Locate the cell with the specified text and output its (x, y) center coordinate. 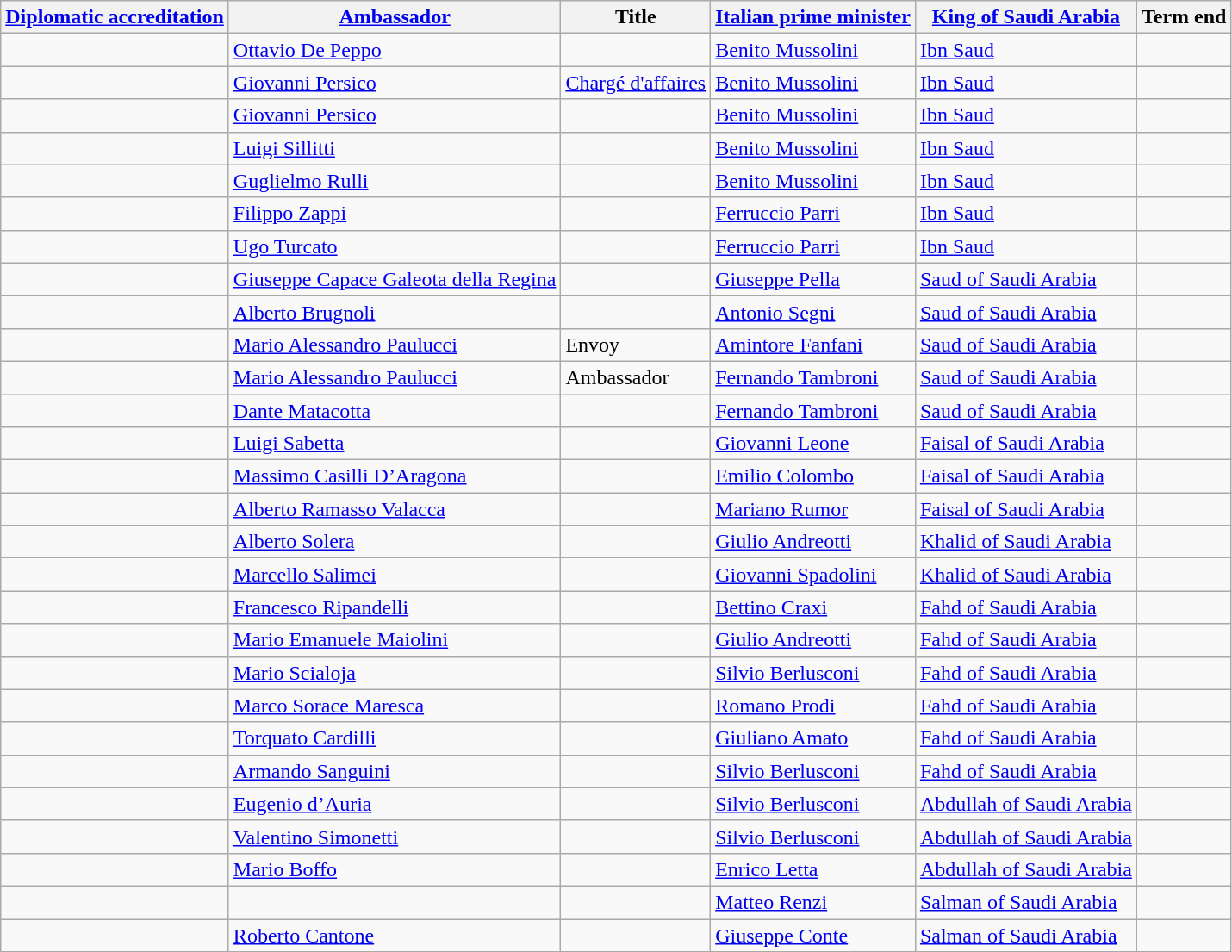
Enrico Letta (813, 869)
Alberto Brugnoli (395, 312)
Giuseppe Capace Galeota della Regina (395, 279)
Filippo Zappi (395, 214)
Title (636, 17)
Giovanni Spadolini (813, 575)
Mario Emanuele Maiolini (395, 640)
Emilio Colombo (813, 476)
Armando Sanguini (395, 771)
Luigi Sabetta (395, 444)
Ottavio De Peppo (395, 50)
Marcello Salimei (395, 575)
Giuseppe Pella (813, 279)
Amintore Fanfani (813, 345)
Italian prime minister (813, 17)
Envoy (636, 345)
Chargé d'affaires (636, 83)
Eugenio d’Auria (395, 804)
Roberto Cantone (395, 935)
Giovanni Leone (813, 444)
Mario Boffo (395, 869)
Mariano Rumor (813, 509)
Antonio Segni (813, 312)
Giuseppe Conte (813, 935)
Giuliano Amato (813, 738)
Alberto Ramasso Valacca (395, 509)
Bettino Craxi (813, 607)
Luigi Sillitti (395, 148)
Ugo Turcato (395, 246)
Diplomatic accreditation (115, 17)
Valentino Simonetti (395, 837)
Matteo Renzi (813, 902)
Mario Scialoja (395, 673)
Francesco Ripandelli (395, 607)
Dante Matacotta (395, 411)
Alberto Solera (395, 542)
Marco Sorace Maresca (395, 706)
Term end (1184, 17)
King of Saudi Arabia (1025, 17)
Torquato Cardilli (395, 738)
Guglielmo Rulli (395, 181)
Romano Prodi (813, 706)
Massimo Casilli D’Aragona (395, 476)
